Extract the (x, y) coordinate from the center of the cell holding the provided text.  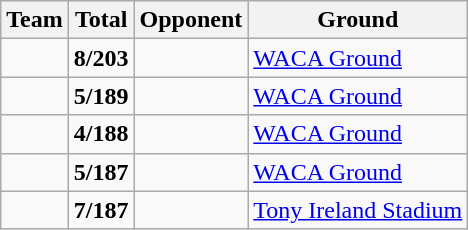
Total (101, 20)
5/189 (101, 96)
5/187 (101, 172)
Opponent (191, 20)
Team (35, 20)
Tony Ireland Stadium (358, 210)
7/187 (101, 210)
4/188 (101, 134)
Ground (358, 20)
8/203 (101, 58)
